Return the [X, Y] coordinate for the center point of the cell that contains the specified text.  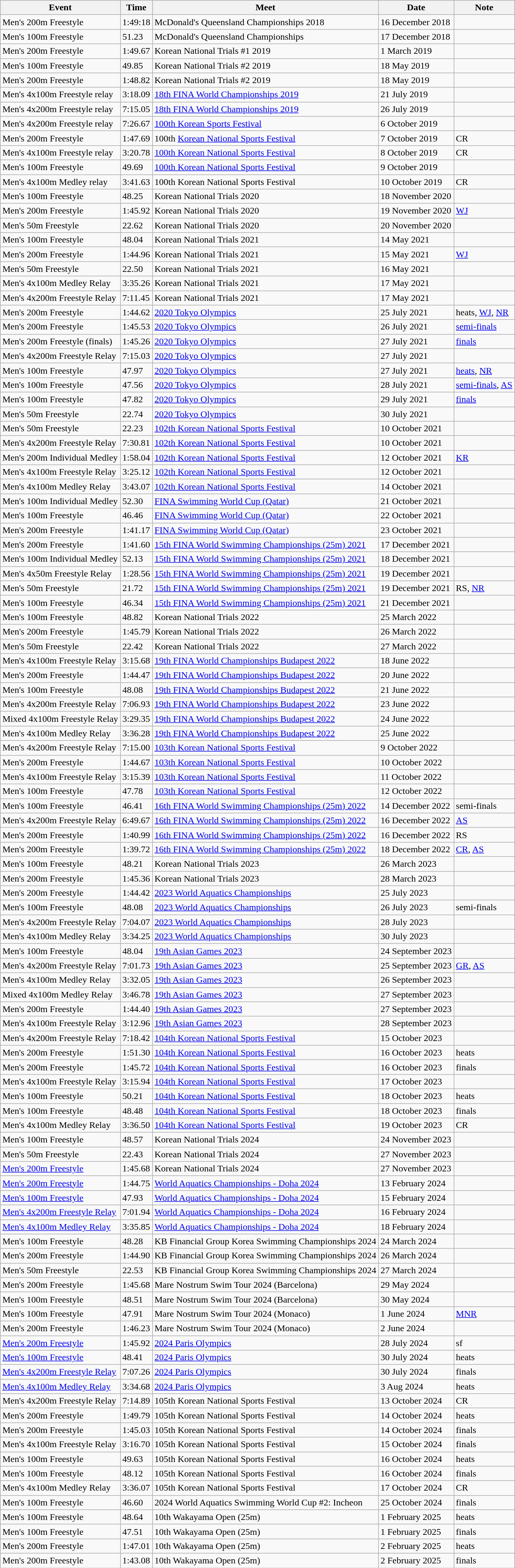
24 March 2024 [416, 1241]
1:47.69 [136, 138]
15 October 2024 [416, 1444]
18 June 2022 [416, 661]
13 February 2024 [416, 1183]
1:28.56 [136, 574]
1:49:18 [136, 22]
14 December 2022 [416, 806]
Note [484, 8]
1:45.36 [136, 878]
11 October 2022 [416, 777]
17 December 2018 [416, 37]
Mixed 4x100m Freestyle Relay [60, 719]
1:43.08 [136, 1560]
15 February 2024 [416, 1198]
Men's 200m Freestyle (finals) [60, 341]
RS, NR [484, 588]
19 November 2020 [416, 211]
heats, NR [484, 370]
15 October 2023 [416, 1038]
10 October 2022 [416, 762]
KR [484, 458]
47.78 [136, 791]
26 March 2024 [416, 1256]
20 June 2022 [416, 675]
25 July 2023 [416, 893]
RS [484, 835]
1:44.42 [136, 893]
1:45.53 [136, 327]
1 March 2019 [416, 51]
3:36.50 [136, 1125]
heats, WJ, NR [484, 312]
25 June 2022 [416, 733]
100th Korean Sports Festival [265, 124]
3:15.39 [136, 777]
GR, AS [484, 966]
22.42 [136, 646]
21 December 2021 [416, 602]
14 May 2021 [416, 240]
1:44.67 [136, 762]
3 Aug 2024 [416, 1386]
25 September 2023 [416, 966]
3:34.25 [136, 937]
7:18.42 [136, 1038]
2024 World Aquatics Swimming World Cup #2: Incheon [265, 1502]
21.72 [136, 588]
23 October 2021 [416, 530]
51.23 [136, 37]
McDonald's Queensland Championships 2018 [265, 22]
13 October 2024 [416, 1401]
17 October 2024 [416, 1488]
Men's 200m Individual Medley [60, 458]
48.25 [136, 196]
3:35.85 [136, 1227]
7:14.89 [136, 1401]
17 October 2023 [416, 1081]
7:15.00 [136, 748]
9 October 2022 [416, 748]
1:41.17 [136, 530]
7:15.05 [136, 109]
49.63 [136, 1459]
25 July 2021 [416, 312]
26 July 2019 [416, 109]
19 October 2023 [416, 1125]
7:11.45 [136, 298]
3:46.78 [136, 994]
48.51 [136, 1299]
1:44.62 [136, 312]
1:44.90 [136, 1256]
3:29.35 [136, 719]
Event [60, 8]
28 March 2023 [416, 878]
18 December 2022 [416, 849]
22.74 [136, 414]
3:15.94 [136, 1081]
16 February 2024 [416, 1212]
30 July 2023 [416, 937]
7 October 2019 [416, 138]
3:15.68 [136, 661]
28 July 2021 [416, 385]
CR, AS [484, 849]
15 May 2021 [416, 254]
7:26.67 [136, 124]
6 October 2019 [416, 124]
semi-finals, AS [484, 385]
22.43 [136, 1154]
3:34.68 [136, 1386]
50.21 [136, 1096]
24 June 2022 [416, 719]
sf [484, 1343]
1:41.60 [136, 545]
7:30.81 [136, 443]
46.34 [136, 602]
22.53 [136, 1270]
Men's 4x50m Freestyle Relay [60, 574]
1:44.96 [136, 254]
23 June 2022 [416, 704]
3:36.28 [136, 733]
3:16.70 [136, 1444]
24 September 2023 [416, 951]
3:12.96 [136, 1023]
48.28 [136, 1241]
3:32.05 [136, 980]
48.48 [136, 1111]
24 November 2023 [416, 1140]
7:15.03 [136, 356]
22 October 2021 [416, 516]
14 October 2021 [416, 487]
48.41 [136, 1358]
22.23 [136, 429]
Men's 4x100m Medley relay [60, 182]
MNR [484, 1314]
3:43.07 [136, 487]
21 June 2022 [416, 690]
47.56 [136, 385]
18 December 2021 [416, 559]
22.62 [136, 225]
48.21 [136, 864]
3:20.78 [136, 153]
25 October 2024 [416, 1502]
21 October 2021 [416, 501]
3:18.09 [136, 95]
1:39.72 [136, 849]
1:58.04 [136, 458]
26 September 2023 [416, 980]
1:45.03 [136, 1430]
McDonald's Queensland Championships [265, 37]
7:01.73 [136, 966]
Date [416, 8]
48.12 [136, 1473]
47.82 [136, 399]
47.93 [136, 1198]
8 October 2019 [416, 153]
1:45.79 [136, 631]
26 July 2021 [416, 327]
52.13 [136, 559]
29 May 2024 [416, 1285]
28 July 2023 [416, 922]
10 October 2019 [416, 182]
7:06.93 [136, 704]
49.85 [136, 66]
1:45.26 [136, 341]
46.41 [136, 806]
1:49.79 [136, 1415]
21 July 2019 [416, 95]
3:41.63 [136, 182]
1:40.99 [136, 835]
3:36.07 [136, 1488]
30 May 2024 [416, 1299]
25 March 2022 [416, 617]
48.82 [136, 617]
9 October 2019 [416, 167]
30 July 2021 [416, 414]
28 September 2023 [416, 1023]
17 December 2021 [416, 545]
1:45.72 [136, 1067]
27 March 2022 [416, 646]
48.64 [136, 1517]
Meet [265, 8]
1:44.40 [136, 1009]
22.50 [136, 269]
46.60 [136, 1502]
47.91 [136, 1314]
1:46.23 [136, 1328]
16 May 2021 [416, 269]
47.51 [136, 1531]
Korean National Trials #1 2019 [265, 51]
49.69 [136, 167]
7:01.94 [136, 1212]
1 June 2024 [416, 1314]
2 June 2024 [416, 1328]
Time [136, 8]
AS [484, 820]
48.57 [136, 1140]
1:47.01 [136, 1546]
52.30 [136, 501]
3:35.26 [136, 283]
18 November 2020 [416, 196]
26 July 2023 [416, 908]
7:07.26 [136, 1372]
27 March 2024 [416, 1270]
26 March 2022 [416, 631]
20 November 2020 [416, 225]
46.46 [136, 516]
3:25.12 [136, 472]
7:04.07 [136, 922]
1:44.75 [136, 1183]
18 February 2024 [416, 1227]
6:49.67 [136, 820]
1:48.82 [136, 80]
47.97 [136, 370]
12 October 2022 [416, 791]
1:44.47 [136, 675]
Mixed 4x100m Medley Relay [60, 994]
1:51.30 [136, 1052]
29 July 2021 [416, 399]
16 December 2018 [416, 22]
28 July 2024 [416, 1343]
26 March 2023 [416, 864]
1:49.67 [136, 51]
